Extract the [X, Y] coordinate from the center of the cell holding the provided text.  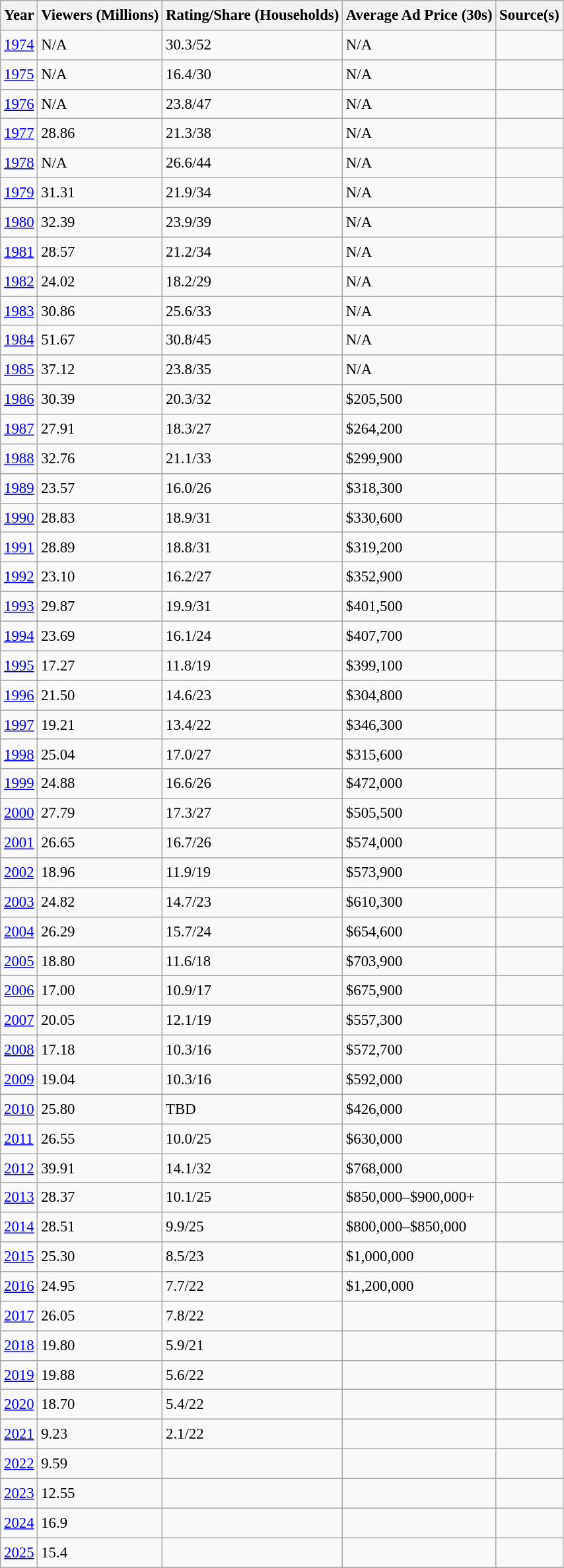
$675,900 [419, 991]
2008 [19, 1051]
11.9/19 [252, 872]
24.02 [100, 281]
$472,000 [419, 784]
$505,500 [419, 813]
17.00 [100, 991]
2005 [19, 961]
1976 [19, 104]
2013 [19, 1197]
1975 [19, 75]
1997 [19, 725]
2017 [19, 1316]
27.91 [100, 429]
Viewers (Millions) [100, 16]
24.95 [100, 1287]
15.4 [100, 1552]
2021 [19, 1435]
15.7/24 [252, 932]
24.82 [100, 903]
39.91 [100, 1168]
5.9/21 [252, 1345]
9.23 [100, 1435]
2003 [19, 903]
$703,900 [419, 961]
16.6/26 [252, 784]
1987 [19, 429]
9.9/25 [252, 1227]
23.8/47 [252, 104]
$346,300 [419, 725]
23.57 [100, 488]
1986 [19, 400]
28.57 [100, 252]
2019 [19, 1375]
2018 [19, 1345]
2012 [19, 1168]
26.6/44 [252, 164]
28.83 [100, 517]
2007 [19, 1020]
1981 [19, 252]
30.86 [100, 311]
$800,000–$850,000 [419, 1227]
26.55 [100, 1139]
$592,000 [419, 1080]
28.89 [100, 548]
Year [19, 16]
21.9/34 [252, 193]
1999 [19, 784]
12.1/19 [252, 1020]
28.51 [100, 1227]
7.7/22 [252, 1287]
18.9/31 [252, 517]
$574,000 [419, 843]
2024 [19, 1523]
25.80 [100, 1109]
18.96 [100, 872]
14.7/23 [252, 903]
8.5/23 [252, 1257]
$319,200 [419, 548]
30.39 [100, 400]
2015 [19, 1257]
17.0/27 [252, 755]
$318,300 [419, 488]
23.69 [100, 636]
$304,800 [419, 696]
20.3/32 [252, 400]
18.70 [100, 1404]
14.6/23 [252, 696]
23.9/39 [252, 222]
2011 [19, 1139]
1985 [19, 370]
25.04 [100, 755]
2014 [19, 1227]
17.27 [100, 665]
18.80 [100, 961]
$630,000 [419, 1139]
31.31 [100, 193]
25.6/33 [252, 311]
5.4/22 [252, 1404]
19.80 [100, 1345]
37.12 [100, 370]
16.9 [100, 1523]
9.59 [100, 1464]
1980 [19, 222]
$315,600 [419, 755]
1992 [19, 577]
14.1/32 [252, 1168]
11.6/18 [252, 961]
$330,600 [419, 517]
27.79 [100, 813]
32.39 [100, 222]
16.1/24 [252, 636]
1983 [19, 311]
32.76 [100, 459]
$610,300 [419, 903]
1996 [19, 696]
$1,000,000 [419, 1257]
24.88 [100, 784]
2025 [19, 1552]
Source(s) [530, 16]
28.86 [100, 133]
19.21 [100, 725]
2004 [19, 932]
Average Ad Price (30s) [419, 16]
30.3/52 [252, 45]
1990 [19, 517]
2020 [19, 1404]
$572,700 [419, 1051]
2016 [19, 1287]
2.1/22 [252, 1435]
2000 [19, 813]
TBD [252, 1109]
2022 [19, 1464]
1979 [19, 193]
$352,900 [419, 577]
$768,000 [419, 1168]
26.29 [100, 932]
21.1/33 [252, 459]
19.04 [100, 1080]
2006 [19, 991]
$401,500 [419, 607]
20.05 [100, 1020]
11.8/19 [252, 665]
26.05 [100, 1316]
1994 [19, 636]
2009 [19, 1080]
$654,600 [419, 932]
Rating/Share (Households) [252, 16]
$426,000 [419, 1109]
$264,200 [419, 429]
26.65 [100, 843]
$573,900 [419, 872]
$1,200,000 [419, 1287]
1982 [19, 281]
$205,500 [419, 400]
21.2/34 [252, 252]
2002 [19, 872]
$399,100 [419, 665]
1984 [19, 341]
17.18 [100, 1051]
$407,700 [419, 636]
1977 [19, 133]
16.0/26 [252, 488]
1991 [19, 548]
2001 [19, 843]
23.8/35 [252, 370]
51.67 [100, 341]
21.3/38 [252, 133]
1978 [19, 164]
16.2/27 [252, 577]
30.8/45 [252, 341]
1988 [19, 459]
10.9/17 [252, 991]
18.8/31 [252, 548]
23.10 [100, 577]
1995 [19, 665]
10.1/25 [252, 1197]
$557,300 [419, 1020]
$299,900 [419, 459]
17.3/27 [252, 813]
12.55 [100, 1493]
25.30 [100, 1257]
7.8/22 [252, 1316]
1989 [19, 488]
2023 [19, 1493]
13.4/22 [252, 725]
16.7/26 [252, 843]
18.2/29 [252, 281]
$850,000–$900,000+ [419, 1197]
1974 [19, 45]
28.37 [100, 1197]
19.9/31 [252, 607]
10.0/25 [252, 1139]
29.87 [100, 607]
5.6/22 [252, 1375]
2010 [19, 1109]
18.3/27 [252, 429]
16.4/30 [252, 75]
1993 [19, 607]
21.50 [100, 696]
19.88 [100, 1375]
1998 [19, 755]
